Search for the cell housing the specified text and yield its [x, y] center coordinate. 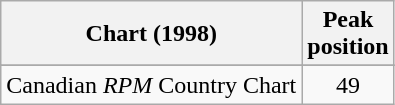
Chart (1998) [152, 34]
49 [348, 85]
Peakposition [348, 34]
Canadian RPM Country Chart [152, 85]
